Return the [X, Y] coordinate for the center point of the cell that contains the specified text.  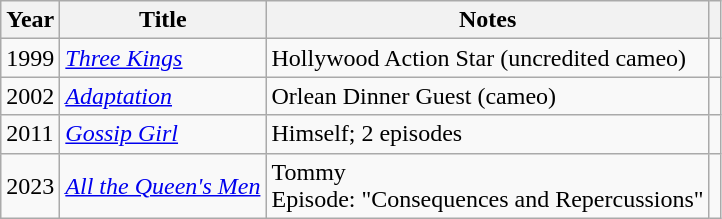
2011 [30, 134]
TommyEpisode: "Consequences and Repercussions" [488, 186]
1999 [30, 58]
Gossip Girl [163, 134]
Adaptation [163, 96]
Title [163, 20]
Three Kings [163, 58]
Notes [488, 20]
2023 [30, 186]
All the Queen's Men [163, 186]
Year [30, 20]
Orlean Dinner Guest (cameo) [488, 96]
Hollywood Action Star (uncredited cameo) [488, 58]
2002 [30, 96]
Himself; 2 episodes [488, 134]
